Search for the cell housing the specified text and yield its (X, Y) center coordinate. 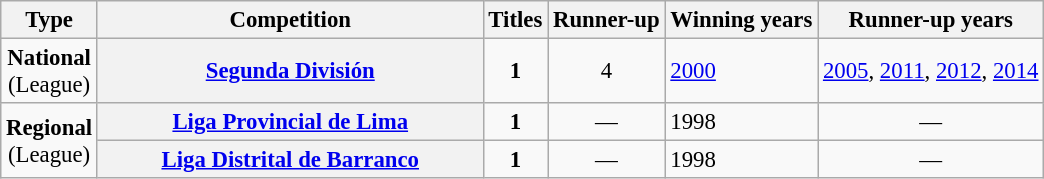
4 (606, 72)
Type (50, 20)
Segunda División (290, 72)
Liga Distrital de Barranco (290, 160)
Titles (516, 20)
Winning years (742, 20)
Competition (290, 20)
Regional(League) (50, 140)
Runner-up (606, 20)
National(League) (50, 72)
2005, 2011, 2012, 2014 (931, 72)
Runner-up years (931, 20)
2000 (742, 72)
Liga Provincial de Lima (290, 122)
